Locate the cell with the specified text and output its (x, y) center coordinate. 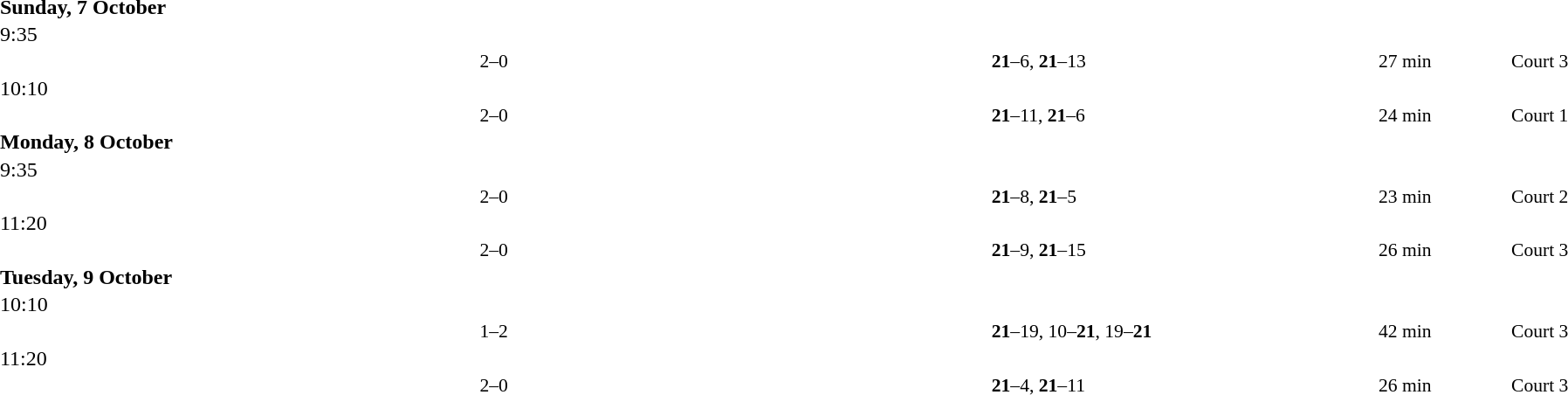
21–11, 21–6 (1183, 115)
21–8, 21–5 (1183, 196)
23 min (1442, 196)
24 min (1442, 115)
42 min (1442, 331)
21–9, 21–15 (1183, 250)
1–2 (494, 331)
26 min (1442, 250)
21–19, 10–21, 19–21 (1183, 331)
21–6, 21–13 (1183, 61)
27 min (1442, 61)
